For the text-containing cell, return its midpoint in (x, y) coordinate format. 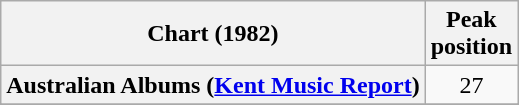
Australian Albums (Kent Music Report) (213, 85)
Peakposition (471, 34)
27 (471, 85)
Chart (1982) (213, 34)
